Extract the (X, Y) coordinate from the center of the cell holding the provided text.  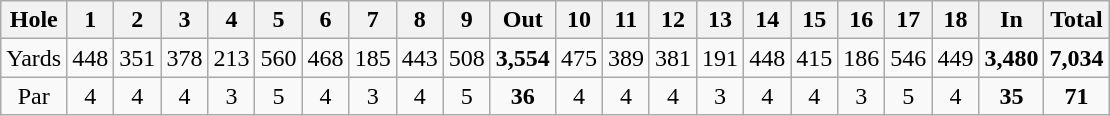
351 (138, 58)
468 (326, 58)
18 (956, 20)
508 (466, 58)
14 (768, 20)
Par (34, 96)
185 (372, 58)
Total (1076, 20)
191 (720, 58)
16 (862, 20)
17 (908, 20)
449 (956, 58)
Yards (34, 58)
Out (522, 20)
9 (466, 20)
Hole (34, 20)
6 (326, 20)
2 (138, 20)
11 (626, 20)
378 (184, 58)
35 (1012, 96)
213 (232, 58)
3,480 (1012, 58)
13 (720, 20)
415 (814, 58)
12 (672, 20)
475 (578, 58)
186 (862, 58)
3,554 (522, 58)
389 (626, 58)
7 (372, 20)
1 (90, 20)
71 (1076, 96)
15 (814, 20)
560 (278, 58)
381 (672, 58)
36 (522, 96)
546 (908, 58)
In (1012, 20)
8 (420, 20)
10 (578, 20)
443 (420, 58)
7,034 (1076, 58)
